Provide the [x, y] coordinate of the cell's center where the given text is located.  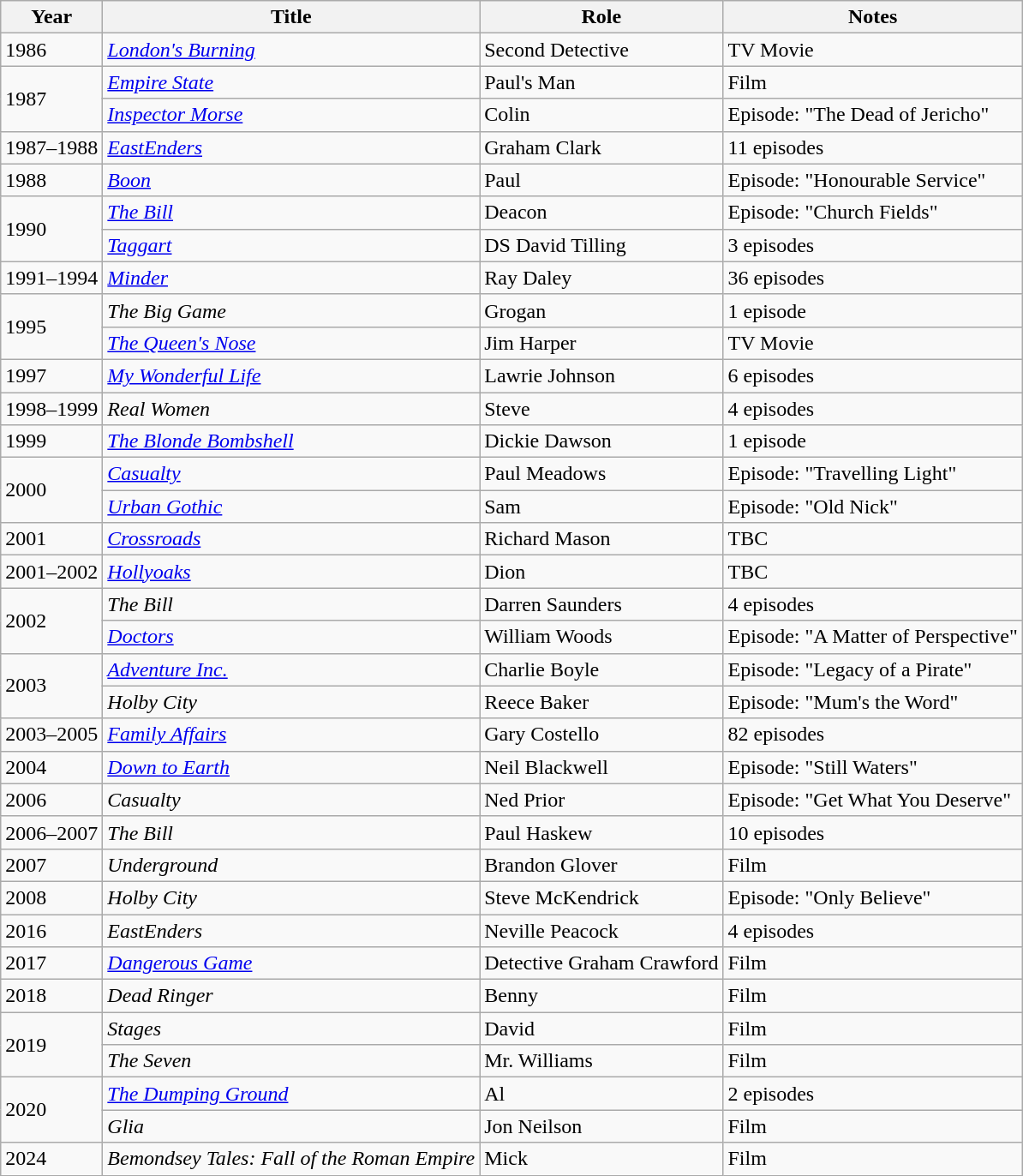
Colin [601, 115]
Sam [601, 507]
Al [601, 1094]
Dead Ringer [291, 996]
2006 [51, 800]
Mick [601, 1159]
2001 [51, 539]
1987–1988 [51, 147]
Deacon [601, 213]
William Woods [601, 637]
My Wonderful Life [291, 375]
Jim Harper [601, 343]
2017 [51, 963]
Lawrie Johnson [601, 375]
Paul Haskew [601, 832]
Detective Graham Crawford [601, 963]
Episode: "Legacy of a Pirate" [872, 669]
2016 [51, 930]
Paul's Man [601, 82]
Notes [872, 17]
DS David Tilling [601, 245]
Episode: "Get What You Deserve" [872, 800]
1997 [51, 375]
36 episodes [872, 278]
Adventure Inc. [291, 669]
3 episodes [872, 245]
Empire State [291, 82]
Taggart [291, 245]
Paul [601, 180]
Jon Neilson [601, 1126]
Episode: "Church Fields" [872, 213]
Ned Prior [601, 800]
1995 [51, 327]
1990 [51, 229]
Stages [291, 1029]
London's Burning [291, 50]
Steve McKendrick [601, 897]
Underground [291, 865]
The Queen's Nose [291, 343]
Year [51, 17]
2018 [51, 996]
Grogan [601, 310]
The Dumping Ground [291, 1094]
Glia [291, 1126]
Richard Mason [601, 539]
Dion [601, 572]
2019 [51, 1045]
2006–2007 [51, 832]
Episode: "A Matter of Perspective" [872, 637]
Boon [291, 180]
Steve [601, 409]
Second Detective [601, 50]
Gary Costello [601, 735]
Neil Blackwell [601, 767]
1998–1999 [51, 409]
Graham Clark [601, 147]
Family Affairs [291, 735]
Urban Gothic [291, 507]
Role [601, 17]
2024 [51, 1159]
Crossroads [291, 539]
2002 [51, 621]
Paul Meadows [601, 474]
2003 [51, 686]
David [601, 1029]
Hollyoaks [291, 572]
2003–2005 [51, 735]
2020 [51, 1110]
6 episodes [872, 375]
Episode: "Old Nick" [872, 507]
Episode: "Still Waters" [872, 767]
Episode: "Honourable Service" [872, 180]
1988 [51, 180]
1987 [51, 99]
The Seven [291, 1061]
Brandon Glover [601, 865]
2 episodes [872, 1094]
Title [291, 17]
1986 [51, 50]
1991–1994 [51, 278]
1999 [51, 441]
Bemondsey Tales: Fall of the Roman Empire [291, 1159]
Neville Peacock [601, 930]
2000 [51, 490]
2004 [51, 767]
82 episodes [872, 735]
2001–2002 [51, 572]
Episode: "Only Believe" [872, 897]
The Blonde Bombshell [291, 441]
Dangerous Game [291, 963]
Ray Daley [601, 278]
Inspector Morse [291, 115]
2008 [51, 897]
Episode: "Mum's the Word" [872, 702]
Episode: "Travelling Light" [872, 474]
10 episodes [872, 832]
2007 [51, 865]
Dickie Dawson [601, 441]
Benny [601, 996]
11 episodes [872, 147]
Reece Baker [601, 702]
Mr. Williams [601, 1061]
Doctors [291, 637]
Charlie Boyle [601, 669]
Episode: "The Dead of Jericho" [872, 115]
Minder [291, 278]
Down to Earth [291, 767]
Darren Saunders [601, 604]
Real Women [291, 409]
The Big Game [291, 310]
